Scan for the cell matching the given text and deliver its [x, y] coordinate at center. 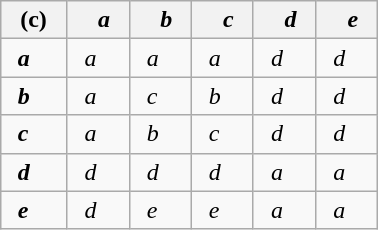
(c) [34, 20]
